Find where the given text appears and provide that cell's center as [X, Y] coordinate. 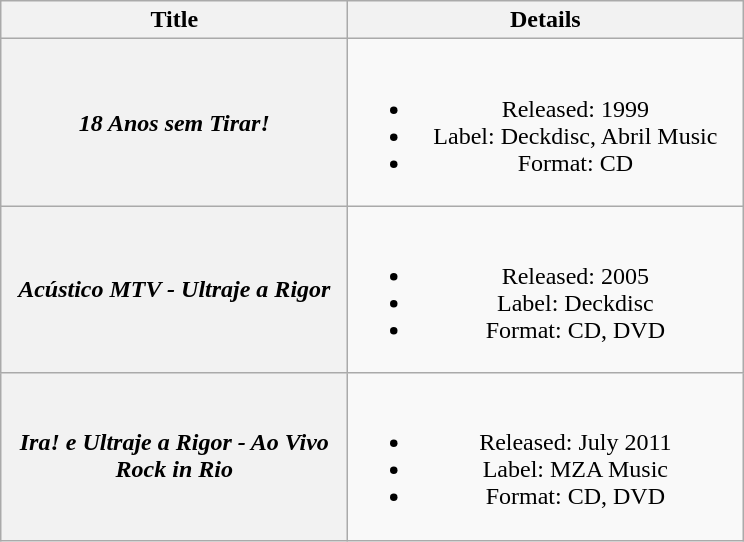
Details [546, 20]
Acústico MTV - Ultraje a Rigor [174, 290]
Released: 2005Label: DeckdiscFormat: CD, DVD [546, 290]
Ira! e Ultraje a Rigor - Ao Vivo Rock in Rio [174, 456]
18 Anos sem Tirar! [174, 122]
Released: July 2011Label: MZA MusicFormat: CD, DVD [546, 456]
Released: 1999Label: Deckdisc, Abril MusicFormat: CD [546, 122]
Title [174, 20]
